Locate the cell with the specified text and output its (X, Y) center coordinate. 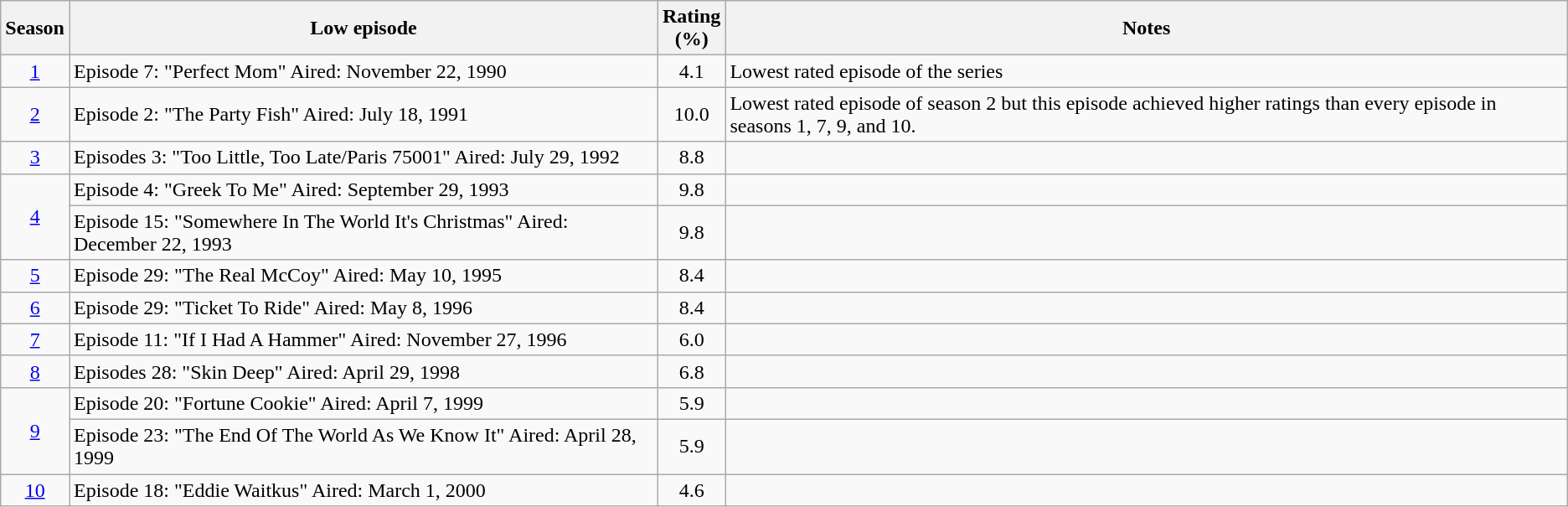
3 (35, 158)
6.0 (691, 339)
6.8 (691, 371)
Episode 2: "The Party Fish" Aired: July 18, 1991 (364, 114)
Rating (%) (691, 28)
6 (35, 308)
Episodes 28: "Skin Deep" Aired: April 29, 1998 (364, 371)
Episodes 3: "Too Little, Too Late/Paris 75001" Aired: July 29, 1992 (364, 158)
Notes (1146, 28)
4.1 (691, 71)
Episode 18: "Eddie Waitkus" Aired: March 1, 2000 (364, 490)
7 (35, 339)
10.0 (691, 114)
Episode 11: "If I Had A Hammer" Aired: November 27, 1996 (364, 339)
4.6 (691, 490)
4 (35, 216)
Episode 7: "Perfect Mom" Aired: November 22, 1990 (364, 71)
8 (35, 371)
Lowest rated episode of season 2 but this episode achieved higher ratings than every episode in seasons 1, 7, 9, and 10. (1146, 114)
Episode 29: "Ticket To Ride" Aired: May 8, 1996 (364, 308)
Episode 20: "Fortune Cookie" Aired: April 7, 1999 (364, 403)
5 (35, 276)
9 (35, 431)
Episode 23: "The End Of The World As We Know It" Aired: April 28, 1999 (364, 446)
10 (35, 490)
Episode 29: "The Real McCoy" Aired: May 10, 1995 (364, 276)
Low episode (364, 28)
2 (35, 114)
Episode 4: "Greek To Me" Aired: September 29, 1993 (364, 189)
1 (35, 71)
Season (35, 28)
8.8 (691, 158)
Lowest rated episode of the series (1146, 71)
Episode 15: "Somewhere In The World It's Christmas" Aired: December 22, 1993 (364, 233)
